Search for the cell housing the specified text and yield its (X, Y) center coordinate. 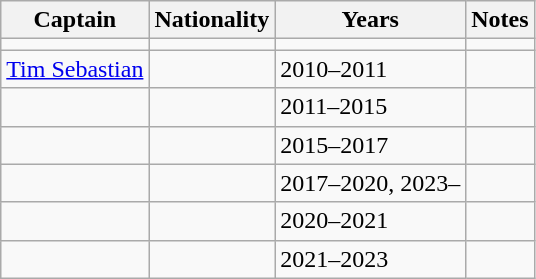
2011–2015 (370, 107)
2017–2020, 2023– (370, 183)
Tim Sebastian (75, 69)
2020–2021 (370, 221)
Years (370, 20)
2021–2023 (370, 259)
2010–2011 (370, 69)
2015–2017 (370, 145)
Captain (75, 20)
Notes (500, 20)
Nationality (212, 20)
